Identify which cell holds the provided text, then report its [X, Y] central coordinate. 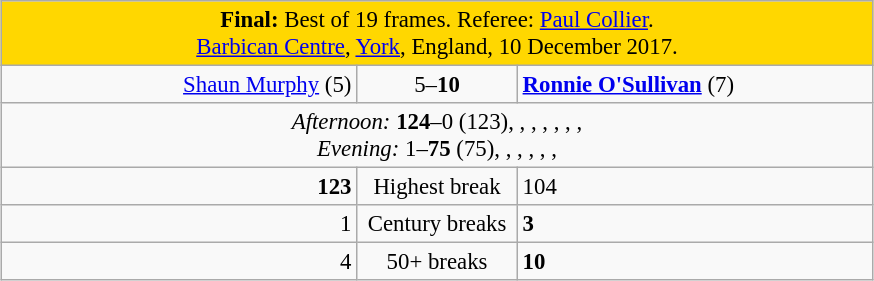
Ronnie O'Sullivan (7) [695, 85]
4 [179, 262]
104 [695, 187]
Afternoon: 124–0 (123), , , , , , , Evening: 1–75 (75), , , , , , [437, 136]
123 [179, 187]
Highest break [438, 187]
5–10 [438, 85]
Final: Best of 19 frames. Referee: Paul Collier.Barbican Centre, York, England, 10 December 2017. [437, 34]
1 [179, 224]
10 [695, 262]
Shaun Murphy (5) [179, 85]
Century breaks [438, 224]
50+ breaks [438, 262]
3 [695, 224]
